Scan for the cell matching the given text and deliver its [x, y] coordinate at center. 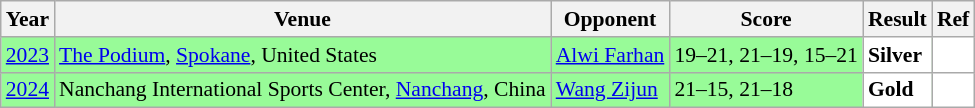
Score [766, 19]
Wang Zijun [610, 90]
Year [28, 19]
2023 [28, 55]
19–21, 21–19, 15–21 [766, 55]
Nanchang International Sports Center, Nanchang, China [302, 90]
Alwi Farhan [610, 55]
Silver [898, 55]
2024 [28, 90]
Gold [898, 90]
Venue [302, 19]
21–15, 21–18 [766, 90]
Result [898, 19]
Opponent [610, 19]
Ref [953, 19]
The Podium, Spokane, United States [302, 55]
